Provide the [x, y] coordinate of the cell's center where the given text is located.  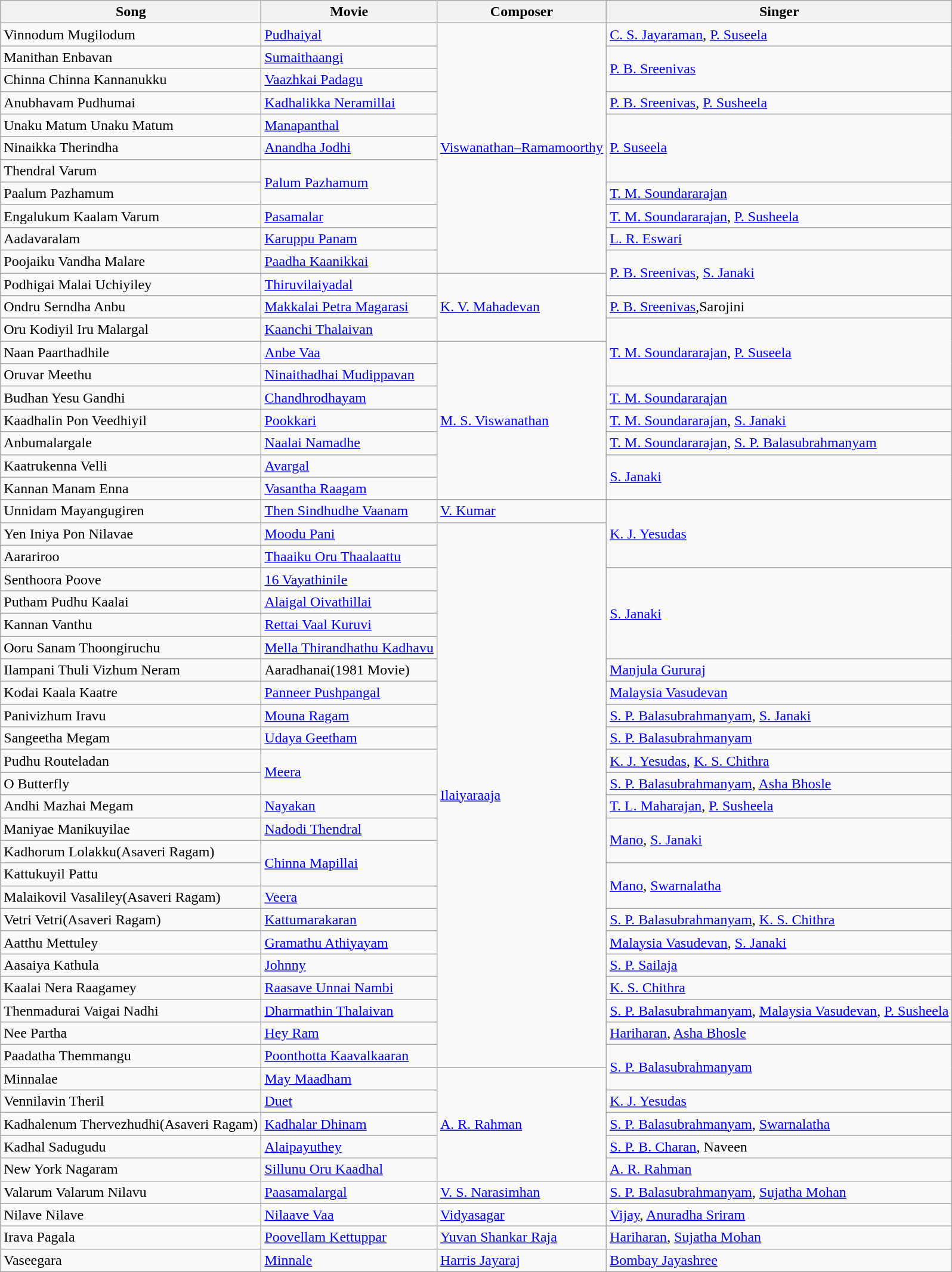
T. M. Soundararajan, P. Susheela [779, 216]
Panneer Pushpangal [350, 693]
P. B. Sreenivas, S. Janaki [779, 273]
Pudhaiyal [350, 35]
Manjula Gururaj [779, 670]
Poojaiku Vandha Malare [131, 261]
Nadodi Thendral [350, 829]
Bombay Jayashree [779, 1260]
Engalukum Kaalam Varum [131, 216]
Ooru Sanam Thoongiruchu [131, 647]
Avargal [350, 466]
T. M. Soundararajan, S. Janaki [779, 420]
Podhigai Malai Uchiyiley [131, 284]
Raasave Unnai Nambi [350, 988]
Gramathu Athiyayam [350, 942]
M. S. Viswanathan [521, 420]
Ninaikka Therindha [131, 148]
Paadatha Themmangu [131, 1056]
Naalai Namadhe [350, 443]
Ilampani Thuli Vizhum Neram [131, 670]
Kodai Kaala Kaatre [131, 693]
S. P. Balasubrahmanyam, Asha Bhosle [779, 784]
Paasamalargal [350, 1192]
Yen Iniya Pon Nilavae [131, 534]
Oruvar Meethu [131, 375]
Malaikovil Vasaliley(Asaveri Ragam) [131, 897]
Aarariroo [131, 556]
K. S. Chithra [779, 988]
Kattumarakaran [350, 920]
Thendral Varum [131, 171]
Duet [350, 1101]
Valarum Valarum Nilavu [131, 1192]
T. L. Maharajan, P. Susheela [779, 806]
Meera [350, 772]
S. P. Balasubrahmanyam, K. S. Chithra [779, 920]
S. P. Balasubrahmanyam, Malaysia Vasudevan, P. Susheela [779, 1011]
Kaadhalin Pon Veedhiyil [131, 420]
P. B. Sreenivas [779, 69]
Minnale [350, 1260]
Paadha Kaanikkai [350, 261]
Oru Kodiyil Iru Malargal [131, 330]
Ninaithadhai Mudippavan [350, 375]
Then Sindhudhe Vaanam [350, 511]
16 Vayathinile [350, 579]
Panivizhum Iravu [131, 716]
Veera [350, 897]
S. P. Sailaja [779, 965]
Mouna Ragam [350, 716]
T. M. Soundararajan, S. P. Balasubrahmanyam [779, 443]
Nee Partha [131, 1033]
Manithan Enbavan [131, 57]
Johnny [350, 965]
Sumaithaangi [350, 57]
Kadhalikka Neramillai [350, 103]
Unaku Matum Unaku Matum [131, 125]
Unnidam Mayangugiren [131, 511]
Hariharan, Asha Bhosle [779, 1033]
P. B. Sreenivas,Sarojini [779, 307]
Mano, Swarnalatha [779, 886]
Aadavaralam [131, 239]
Senthoora Poove [131, 579]
Composer [521, 12]
Poovellam Kettuppar [350, 1237]
P. B. Sreenivas, P. Susheela [779, 103]
Thaaiku Oru Thaalaattu [350, 556]
Nayakan [350, 806]
Vijay, Anuradha Sriram [779, 1215]
P. Suseela [779, 148]
K. J. Yesudas, K. S. Chithra [779, 761]
S. P. Balasubrahmanyam, S. Janaki [779, 716]
Kadhalenum Thervezhudhi(Asaveri Ragam) [131, 1124]
Kannan Manam Enna [131, 488]
V. S. Narasimhan [521, 1192]
Kadhal Sadugudu [131, 1147]
Anubhavam Pudhumai [131, 103]
Pudhu Routeladan [131, 761]
Chandhrodhayam [350, 398]
K. V. Mahadevan [521, 307]
Nilaave Vaa [350, 1215]
Nilave Nilave [131, 1215]
T. M. Soundararajan, P. Suseela [779, 352]
Makkalai Petra Magarasi [350, 307]
V. Kumar [521, 511]
Aaradhanai(1981 Movie) [350, 670]
Vennilavin Theril [131, 1101]
Vidyasagar [521, 1215]
Anbumalargale [131, 443]
Udaya Geetham [350, 738]
Dharmathin Thalaivan [350, 1011]
Kadhorum Lolakku(Asaveri Ragam) [131, 852]
Malaysia Vasudevan [779, 693]
Budhan Yesu Gandhi [131, 398]
S. P. B. Charan, Naveen [779, 1147]
Ondru Serndha Anbu [131, 307]
S. P. Balasubrahmanyam, Swarnalatha [779, 1124]
Vaazhkai Padagu [350, 80]
Sillunu Oru Kaadhal [350, 1169]
Ilaiyaraaja [521, 795]
Anbe Vaa [350, 352]
Vasantha Raagam [350, 488]
Andhi Mazhai Megam [131, 806]
Yuvan Shankar Raja [521, 1237]
Vetri Vetri(Asaveri Ragam) [131, 920]
Karuppu Panam [350, 239]
Kadhalar Dhinam [350, 1124]
Chinna Chinna Kannanukku [131, 80]
Viswanathan–Ramamoorthy [521, 148]
Kaatrukenna Velli [131, 466]
Rettai Vaal Kuruvi [350, 624]
Thiruvilaiyadal [350, 284]
Minnalae [131, 1079]
Chinna Mapillai [350, 863]
Thenmadurai Vaigai Nadhi [131, 1011]
C. S. Jayaraman, P. Suseela [779, 35]
Irava Pagala [131, 1237]
Singer [779, 12]
Manapanthal [350, 125]
New York Nagaram [131, 1169]
Song [131, 12]
Vinnodum Mugilodum [131, 35]
Naan Paarthadhile [131, 352]
Paalum Pazhamum [131, 193]
L. R. Eswari [779, 239]
Kaalai Nera Raagamey [131, 988]
Mano, S. Janaki [779, 840]
Aasaiya Kathula [131, 965]
Kannan Vanthu [131, 624]
S. P. Balasubrahmanyam, Sujatha Mohan [779, 1192]
Hey Ram [350, 1033]
Pookkari [350, 420]
Maniyae Manikuyilae [131, 829]
Kattukuyil Pattu [131, 874]
Movie [350, 12]
Palum Pazhamum [350, 182]
Alaigal Oivathillai [350, 602]
Alaipayuthey [350, 1147]
Mella Thirandhathu Kadhavu [350, 647]
Vaseegara [131, 1260]
Moodu Pani [350, 534]
Aatthu Mettuley [131, 942]
Kaanchi Thalaivan [350, 330]
May Maadham [350, 1079]
Hariharan, Sujatha Mohan [779, 1237]
O Butterfly [131, 784]
Malaysia Vasudevan, S. Janaki [779, 942]
Harris Jayaraj [521, 1260]
Pasamalar [350, 216]
Sangeetha Megam [131, 738]
Poonthotta Kaavalkaaran [350, 1056]
Anandha Jodhi [350, 148]
Putham Pudhu Kaalai [131, 602]
